Identify which cell holds the provided text, then report its [x, y] central coordinate. 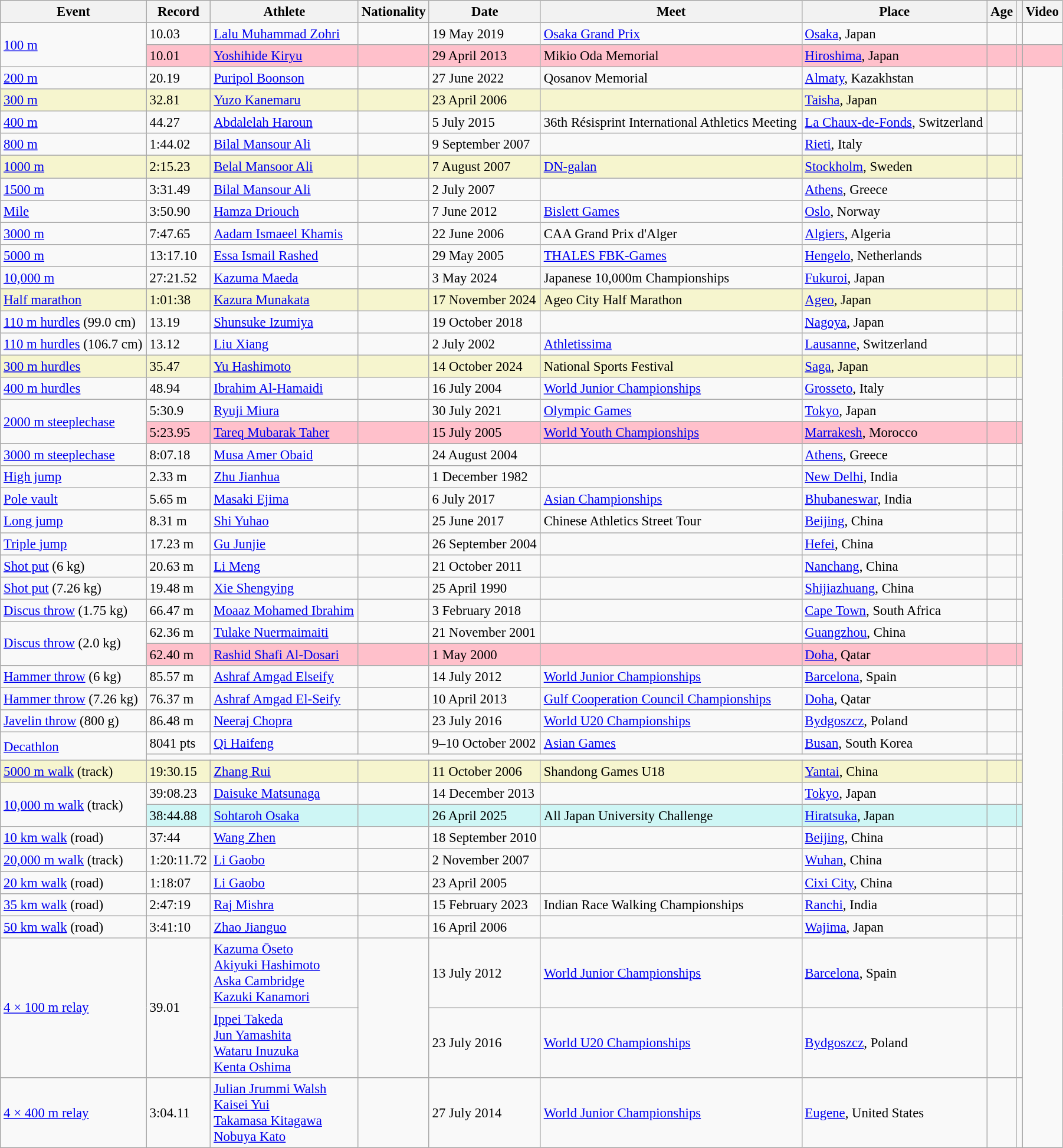
Wang Zhen [284, 838]
Athlete [284, 12]
Nationality [393, 12]
Qi Haifeng [284, 744]
Yu Hashimoto [284, 366]
Rieti, Italy [894, 144]
Age [1002, 12]
Hamza Driouch [284, 211]
8:07.18 [178, 455]
5000 m [73, 255]
Mile [73, 211]
Asian Championships [671, 499]
Cixi City, China [894, 883]
1:18:07 [178, 883]
Ranchi, India [894, 904]
Stockholm, Sweden [894, 167]
Almaty, Kazakhstan [894, 78]
CAA Grand Prix d'Alger [671, 233]
1:44.02 [178, 144]
25 April 1990 [485, 588]
27:21.52 [178, 278]
38:44.88 [178, 816]
Guangzhou, China [894, 633]
Yantai, China [894, 772]
3:50.90 [178, 211]
16 July 2004 [485, 389]
2.33 m [178, 477]
66.47 m [178, 610]
Grosseto, Italy [894, 389]
Liu Xiang [284, 344]
2000 m steeplechase [73, 422]
7 August 2007 [485, 167]
29 May 2005 [485, 255]
Gu Junjie [284, 544]
Japanese 10,000m Championships [671, 278]
21 October 2011 [485, 566]
23 April 2005 [485, 883]
World Youth Championships [671, 433]
Yoshihide Kiryu [284, 56]
1000 m [73, 167]
Gulf Cooperation Council Championships [671, 699]
19 May 2019 [485, 34]
Hiroshima, Japan [894, 56]
Olympic Games [671, 411]
48.94 [178, 389]
27 June 2022 [485, 78]
400 m [73, 123]
14 October 2024 [485, 366]
5000 m walk (track) [73, 772]
37:44 [178, 838]
5:23.95 [178, 433]
3000 m steeplechase [73, 455]
DN-galan [671, 167]
Shot put (6 kg) [73, 566]
14 December 2013 [485, 794]
200 m [73, 78]
62.36 m [178, 633]
Daisuke Matsunaga [284, 794]
National Sports Festival [671, 366]
Busan, South Korea [894, 744]
Zhao Jianguo [284, 927]
Hammer throw (6 kg) [73, 677]
Athletissima [671, 344]
14 July 2012 [485, 677]
13.12 [178, 344]
Date [485, 12]
Saga, Japan [894, 366]
Puripol Boonson [284, 78]
Video [1042, 12]
Nanchang, China [894, 566]
Mikio Oda Memorial [671, 56]
Long jump [73, 522]
20.63 m [178, 566]
35.47 [178, 366]
19:30.15 [178, 772]
1 December 1982 [485, 477]
Lalu Muhammad Zohri [284, 34]
10,000 m walk (track) [73, 804]
2:47:19 [178, 904]
21 November 2001 [485, 633]
Record [178, 12]
7 June 2012 [485, 211]
13 July 2012 [485, 973]
New Delhi, India [894, 477]
Belal Mansoor Ali [284, 167]
17.23 m [178, 544]
Kazuma ŌsetoAkiyuki HashimotoAska CambridgeKazuki Kanamori [284, 973]
10.03 [178, 34]
Musa Amer Obaid [284, 455]
Meet [671, 12]
1500 m [73, 189]
18 September 2010 [485, 838]
Yuzo Kanemaru [284, 100]
110 m hurdles (106.7 cm) [73, 344]
Shijiazhuang, China [894, 588]
Place [894, 12]
Hefei, China [894, 544]
Chinese Athletics Street Tour [671, 522]
8041 pts [178, 744]
300 m [73, 100]
Fukuroi, Japan [894, 278]
2 July 2007 [485, 189]
110 m hurdles (99.0 cm) [73, 322]
25 June 2017 [485, 522]
1:01:38 [178, 300]
Osaka Grand Prix [671, 34]
Julian Jrummi WalshKaisei YuiTakamasa KitagawaNobuya Kato [284, 1113]
Half marathon [73, 300]
3000 m [73, 233]
Ibrahim Al-Hamaidi [284, 389]
20.19 [178, 78]
2 November 2007 [485, 860]
17 November 2024 [485, 300]
Aadam Ismaeel Khamis [284, 233]
27 July 2014 [485, 1113]
3 February 2018 [485, 610]
Javelin throw (800 g) [73, 721]
10 km walk (road) [73, 838]
5 July 2015 [485, 123]
29 April 2013 [485, 56]
11 October 2006 [485, 772]
26 April 2025 [485, 816]
Qosanov Memorial [671, 78]
Wuhan, China [894, 860]
4 × 400 m relay [73, 1113]
Ageo, Japan [894, 300]
Hiratsuka, Japan [894, 816]
Zhang Rui [284, 772]
Shot put (7.26 kg) [73, 588]
Tulake Nuermaimaiti [284, 633]
39:08.23 [178, 794]
15 July 2005 [485, 433]
24 August 2004 [485, 455]
All Japan University Challenge [671, 816]
Zhu Jianhua [284, 477]
9–10 October 2002 [485, 744]
Pole vault [73, 499]
Shandong Games U18 [671, 772]
20,000 m walk (track) [73, 860]
5.65 m [178, 499]
19 October 2018 [485, 322]
Osaka, Japan [894, 34]
10.01 [178, 56]
23 April 2006 [485, 100]
15 February 2023 [485, 904]
High jump [73, 477]
Hengelo, Netherlands [894, 255]
Lausanne, Switzerland [894, 344]
Kazura Munakata [284, 300]
Triple jump [73, 544]
10,000 m [73, 278]
85.57 m [178, 677]
Kazuma Maeda [284, 278]
1 May 2000 [485, 654]
22 June 2006 [485, 233]
19.48 m [178, 588]
20 km walk (road) [73, 883]
100 m [73, 45]
2 July 2002 [485, 344]
3:31.49 [178, 189]
Ageo City Half Marathon [671, 300]
76.37 m [178, 699]
13.19 [178, 322]
Ashraf Amgad Elseify [284, 677]
3:41:10 [178, 927]
86.48 m [178, 721]
Li Meng [284, 566]
Event [73, 12]
Xie Shengying [284, 588]
Asian Games [671, 744]
300 m hurdles [73, 366]
Neeraj Chopra [284, 721]
9 September 2007 [485, 144]
Discus throw (1.75 kg) [73, 610]
Shi Yuhao [284, 522]
Nagoya, Japan [894, 322]
32.81 [178, 100]
5:30.9 [178, 411]
36th Résisprint International Athletics Meeting [671, 123]
50 km walk (road) [73, 927]
Wajima, Japan [894, 927]
Abdalelah Haroun [284, 123]
Algiers, Algeria [894, 233]
Ryuji Miura [284, 411]
Decathlon [73, 746]
Cape Town, South Africa [894, 610]
6 July 2017 [485, 499]
Ippei TakedaJun YamashitaWataru InuzukaKenta Oshima [284, 1042]
Ashraf Amgad El-Seify [284, 699]
Masaki Ejima [284, 499]
Bislett Games [671, 211]
Bhubaneswar, India [894, 499]
Hammer throw (7.26 kg) [73, 699]
THALES FBK-Games [671, 255]
Discus throw (2.0 kg) [73, 644]
Moaaz Mohamed Ibrahim [284, 610]
30 July 2021 [485, 411]
Sohtaroh Osaka [284, 816]
3:04.11 [178, 1113]
400 m hurdles [73, 389]
Taisha, Japan [894, 100]
Indian Race Walking Championships [671, 904]
35 km walk (road) [73, 904]
26 September 2004 [485, 544]
Eugene, United States [894, 1113]
800 m [73, 144]
Tareq Mubarak Taher [284, 433]
Essa Ismail Rashed [284, 255]
2:15.23 [178, 167]
13:17.10 [178, 255]
44.27 [178, 123]
39.01 [178, 1007]
Shunsuke Izumiya [284, 322]
10 April 2013 [485, 699]
1:20:11.72 [178, 860]
La Chaux-de-Fonds, Switzerland [894, 123]
Oslo, Norway [894, 211]
4 × 100 m relay [73, 1007]
Marrakesh, Morocco [894, 433]
16 April 2006 [485, 927]
Raj Mishra [284, 904]
Rashid Shafi Al-Dosari [284, 654]
7:47.65 [178, 233]
8.31 m [178, 522]
62.40 m [178, 654]
3 May 2024 [485, 278]
